Detect which cell encompasses the target text, then output its (x, y) center coordinate. 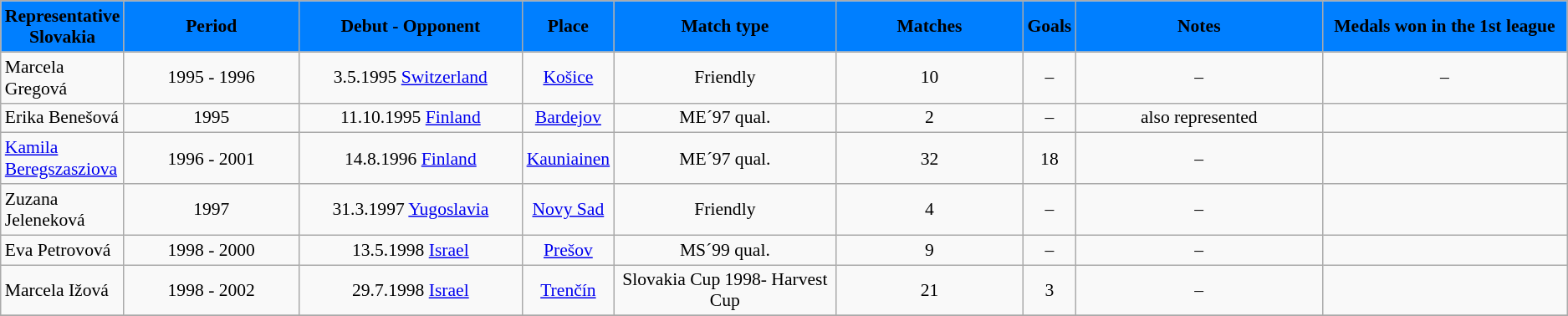
Debut - Opponent (410, 27)
1996 - 2001 (211, 159)
1998 - 2002 (211, 289)
3 (1049, 289)
Period (211, 27)
1998 - 2000 (211, 250)
11.10.1995 Finland (410, 118)
32 (930, 159)
31.3.1997 Yugoslavia (410, 209)
Representative Slovakia (63, 27)
Kauniainen (569, 159)
29.7.1998 Israel (410, 289)
Goals (1049, 27)
3.5.1995 Switzerland (410, 77)
Zuzana Jeleneková (63, 209)
Kamila Beregszasziova (63, 159)
Marcela Ižová (63, 289)
Match type (724, 27)
2 (930, 118)
Erika Benešová (63, 118)
Marcela Gregová (63, 77)
Medals won in the 1st league (1444, 27)
Matches (930, 27)
Trenčín (569, 289)
1995 - 1996 (211, 77)
also represented (1199, 118)
1997 (211, 209)
Bardejov (569, 118)
MS´99 qual. (724, 250)
Novy Sad (569, 209)
10 (930, 77)
Place (569, 27)
13.5.1998 Israel (410, 250)
21 (930, 289)
18 (1049, 159)
14.8.1996 Finland (410, 159)
Prešov (569, 250)
9 (930, 250)
1995 (211, 118)
Košice (569, 77)
Slovakia Cup 1998- Harvest Cup (724, 289)
Eva Petrovová (63, 250)
4 (930, 209)
Notes (1199, 27)
